Pinpoint the cell where the given text exists, returning its (X, Y) midpoint coordinate. 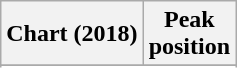
Peakposition (189, 34)
Chart (2018) (72, 34)
